Scan for the cell matching the given text and deliver its [X, Y] coordinate at center. 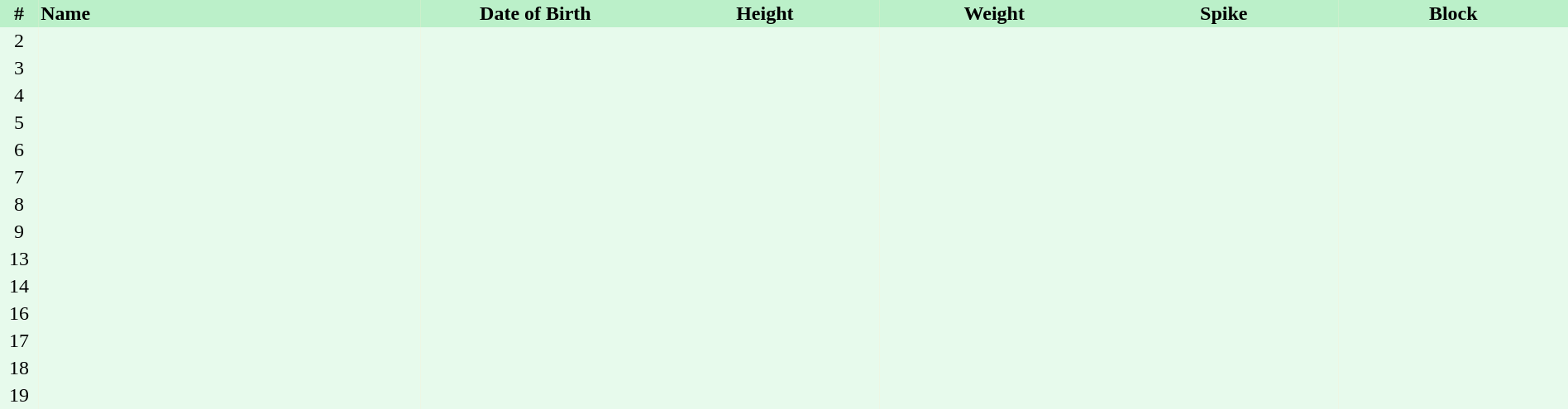
9 [19, 231]
Weight [994, 13]
# [19, 13]
2 [19, 41]
5 [19, 122]
6 [19, 150]
19 [19, 395]
18 [19, 369]
4 [19, 96]
Date of Birth [536, 13]
17 [19, 340]
8 [19, 205]
14 [19, 286]
7 [19, 177]
Name [229, 13]
13 [19, 259]
Spike [1224, 13]
3 [19, 68]
16 [19, 314]
Height [764, 13]
Block [1453, 13]
